Return [x, y] of the center of cell containing provided text 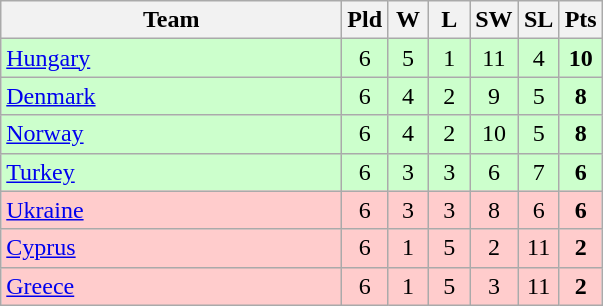
7 [538, 172]
Norway [172, 134]
SW [494, 20]
L [450, 20]
W [408, 20]
Pld [365, 20]
Turkey [172, 172]
Team [172, 20]
9 [494, 96]
SL [538, 20]
Hungary [172, 58]
Denmark [172, 96]
Cyprus [172, 248]
Greece [172, 286]
Pts [580, 20]
Ukraine [172, 210]
